Search for the cell housing the specified text and yield its [x, y] center coordinate. 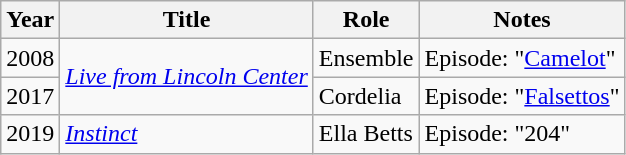
Year [30, 20]
Instinct [187, 134]
2017 [30, 96]
Episode: "Falsettos" [522, 96]
Live from Lincoln Center [187, 77]
Ensemble [366, 58]
Role [366, 20]
Title [187, 20]
2008 [30, 58]
Ella Betts [366, 134]
Cordelia [366, 96]
Episode: "204" [522, 134]
2019 [30, 134]
Episode: "Camelot" [522, 58]
Notes [522, 20]
